Scan for the cell matching the given text and deliver its [X, Y] coordinate at center. 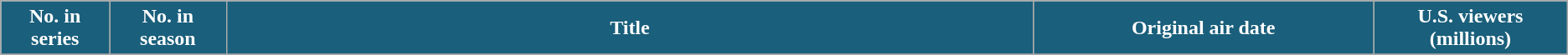
Original air date [1204, 28]
U.S. viewers(millions) [1471, 28]
No. inseries [55, 28]
Title [630, 28]
No. inseason [168, 28]
